Find where the given text appears and provide that cell's center as (X, Y) coordinate. 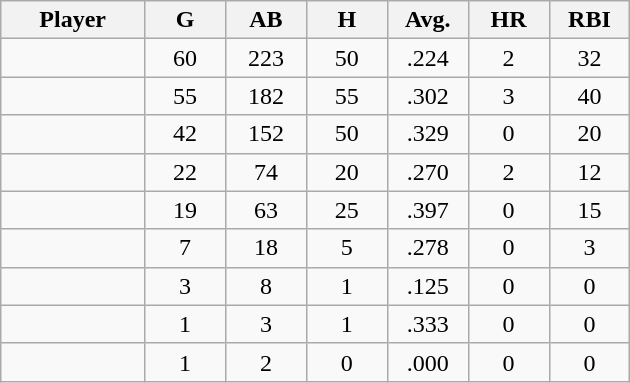
Avg. (428, 20)
.000 (428, 362)
.302 (428, 96)
18 (266, 248)
25 (346, 210)
AB (266, 20)
152 (266, 134)
40 (590, 96)
42 (186, 134)
.278 (428, 248)
182 (266, 96)
.333 (428, 324)
22 (186, 172)
.125 (428, 286)
7 (186, 248)
.397 (428, 210)
19 (186, 210)
5 (346, 248)
15 (590, 210)
G (186, 20)
.270 (428, 172)
223 (266, 58)
60 (186, 58)
8 (266, 286)
63 (266, 210)
74 (266, 172)
H (346, 20)
32 (590, 58)
.224 (428, 58)
12 (590, 172)
Player (73, 20)
HR (508, 20)
RBI (590, 20)
.329 (428, 134)
